Capture the cell that displays the provided text and extract its [x, y] central coordinate. 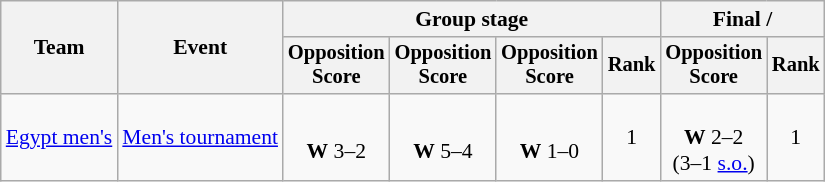
Men's tournament [200, 138]
Egypt men's [60, 138]
W 1–0 [550, 138]
W 3–2 [336, 138]
Event [200, 48]
W 2–2(3–1 s.o.) [714, 138]
Team [60, 48]
Group stage [472, 19]
Final / [742, 19]
W 5–4 [444, 138]
